Determine the (x, y) coordinate at the center of the cell enclosing the given text.  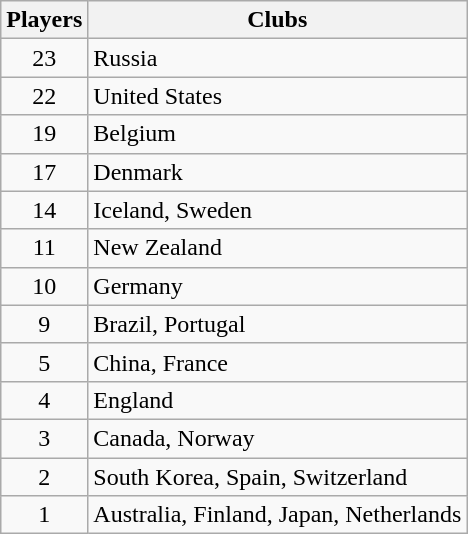
1 (44, 515)
3 (44, 438)
Russia (278, 58)
17 (44, 172)
22 (44, 96)
14 (44, 210)
Denmark (278, 172)
England (278, 400)
Iceland, Sweden (278, 210)
Australia, Finland, Japan, Netherlands (278, 515)
Clubs (278, 20)
Players (44, 20)
19 (44, 134)
11 (44, 248)
Brazil, Portugal (278, 324)
United States (278, 96)
2 (44, 477)
South Korea, Spain, Switzerland (278, 477)
23 (44, 58)
10 (44, 286)
4 (44, 400)
China, France (278, 362)
Canada, Norway (278, 438)
New Zealand (278, 248)
Belgium (278, 134)
5 (44, 362)
9 (44, 324)
Germany (278, 286)
